Output the [x, y] coordinate of the center of the cell containing the given text.  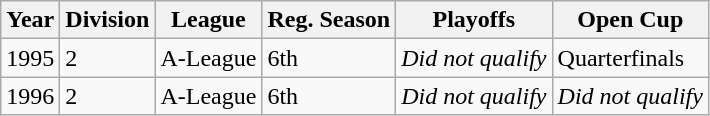
Open Cup [630, 20]
Division [108, 20]
Quarterfinals [630, 58]
League [208, 20]
1996 [30, 96]
Playoffs [474, 20]
Year [30, 20]
1995 [30, 58]
Reg. Season [329, 20]
